Pinpoint the cell where the given text exists, returning its (x, y) midpoint coordinate. 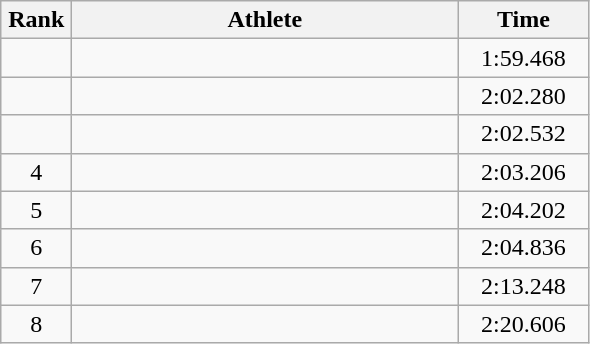
Athlete (265, 20)
2:13.248 (524, 286)
2:04.836 (524, 248)
2:20.606 (524, 324)
7 (36, 286)
6 (36, 248)
8 (36, 324)
2:02.280 (524, 96)
Rank (36, 20)
5 (36, 210)
1:59.468 (524, 58)
4 (36, 172)
2:04.202 (524, 210)
Time (524, 20)
2:02.532 (524, 134)
2:03.206 (524, 172)
